For the text-containing cell, return its midpoint in [X, Y] coordinate format. 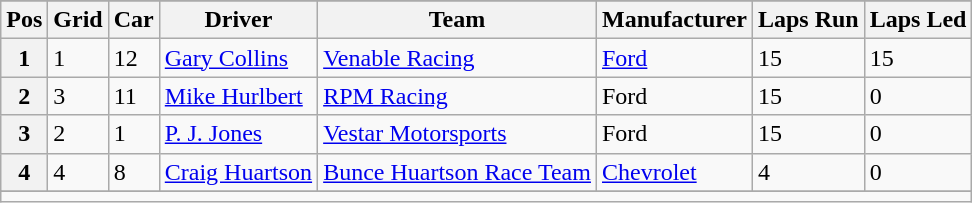
Craig Huartson [238, 172]
Grid [78, 20]
Laps Run [808, 20]
Venable Racing [458, 58]
Driver [238, 20]
8 [134, 172]
Manufacturer [674, 20]
11 [134, 96]
RPM Racing [458, 96]
Laps Led [918, 20]
Gary Collins [238, 58]
Vestar Motorsports [458, 134]
Team [458, 20]
Pos [24, 20]
12 [134, 58]
Car [134, 20]
Bunce Huartson Race Team [458, 172]
Chevrolet [674, 172]
P. J. Jones [238, 134]
Mike Hurlbert [238, 96]
